From the cell containing the given text, extract its center point as (X, Y) coordinate. 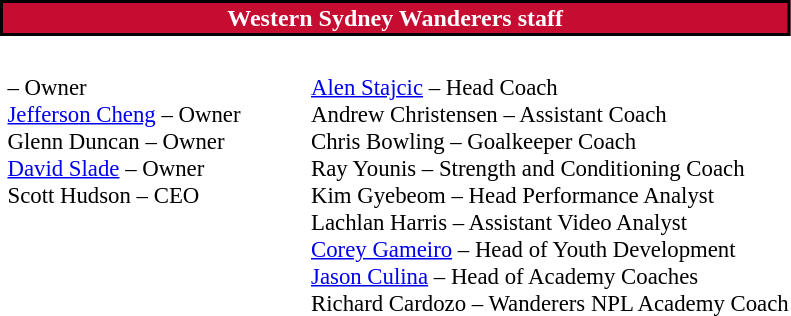
Western Sydney Wanderers staff (395, 18)
